Output the [x, y] coordinate of the center of the cell containing the given text.  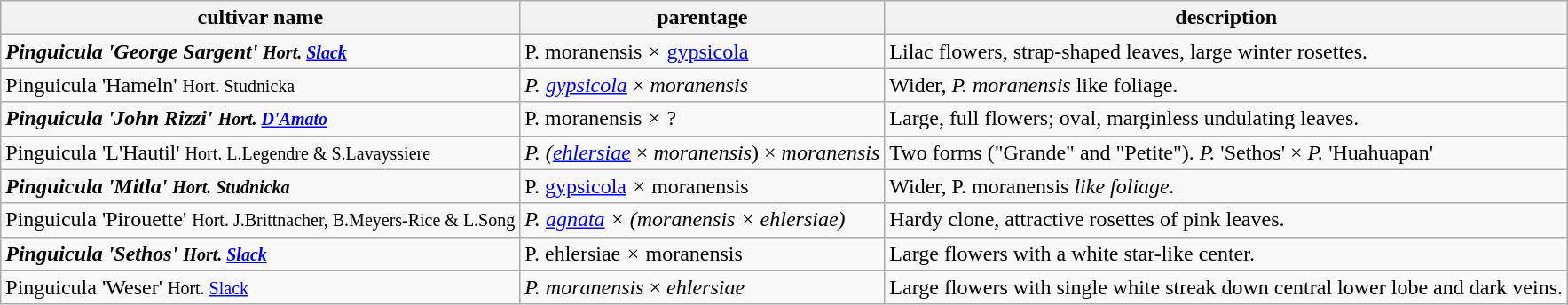
Large, full flowers; oval, marginless undulating leaves. [1226, 119]
Lilac flowers, strap-shaped leaves, large winter rosettes. [1226, 51]
Pinguicula 'L'Hautil' Hort. L.Legendre & S.Lavayssiere [261, 152]
P. ehlersiae × moranensis [703, 254]
P. moranensis × gypsicola [703, 51]
Large flowers with a white star-like center. [1226, 254]
parentage [703, 18]
Pinguicula 'Sethos' Hort. Slack [261, 254]
P. moranensis × ? [703, 119]
cultivar name [261, 18]
P. (ehlersiae × moranensis) × moranensis [703, 152]
Pinguicula 'Pirouette' Hort. J.Brittnacher, B.Meyers-Rice & L.Song [261, 220]
Pinguicula 'Weser' Hort. Slack [261, 287]
Pinguicula 'Mitla' Hort. Studnicka [261, 186]
Pinguicula 'Hameln' Hort. Studnicka [261, 85]
Pinguicula 'John Rizzi' Hort. D'Amato [261, 119]
P. agnata × (moranensis × ehlersiae) [703, 220]
Large flowers with single white streak down central lower lobe and dark veins. [1226, 287]
P. moranensis × ehlersiae [703, 287]
Hardy clone, attractive rosettes of pink leaves. [1226, 220]
Pinguicula 'George Sargent' Hort. Slack [261, 51]
description [1226, 18]
Two forms ("Grande" and "Petite"). P. 'Sethos' × P. 'Huahuapan' [1226, 152]
